From the cell containing the given text, extract its center point as (X, Y) coordinate. 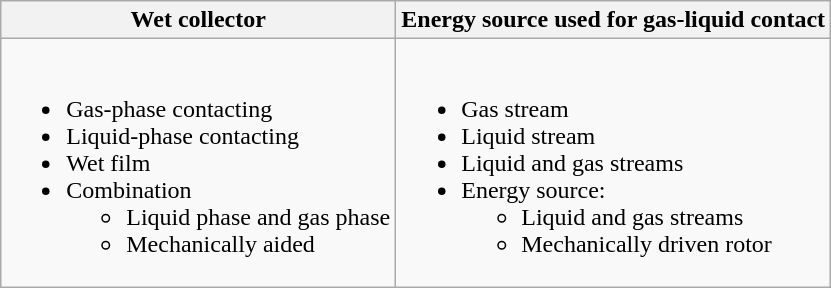
Wet collector (198, 20)
Energy source used for gas-liquid contact (614, 20)
Gas streamLiquid streamLiquid and gas streamsEnergy source:Liquid and gas streamsMechanically driven rotor (614, 163)
Gas-phase contactingLiquid-phase contactingWet filmCombinationLiquid phase and gas phaseMechanically aided (198, 163)
